Extract the [X, Y] coordinate from the center of the cell holding the provided text.  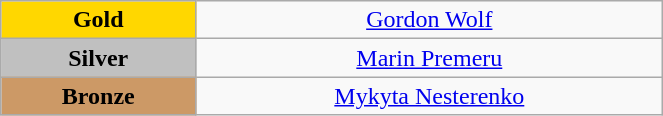
Gold [98, 20]
Marin Premeru [430, 58]
Bronze [98, 96]
Silver [98, 58]
Mykyta Nesterenko [430, 96]
Gordon Wolf [430, 20]
